From the cell containing the given text, extract its center point as [x, y] coordinate. 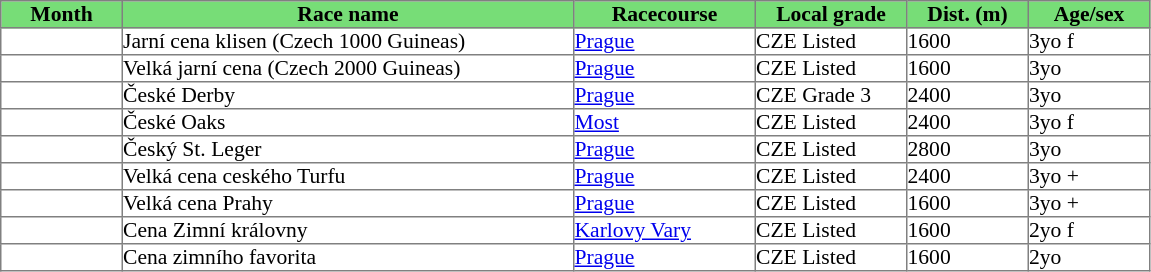
Karlovy Vary [665, 230]
Racecourse [665, 14]
2yo f [1089, 230]
2yo [1089, 258]
České Derby [348, 96]
Jarní cena klisen (Czech 1000 Guineas) [348, 42]
Dist. (m) [968, 14]
Velká jarní cena (Czech 2000 Guineas) [348, 68]
České Oaks [348, 122]
Local grade [831, 14]
Cena Zimní královny [348, 230]
Race name [348, 14]
CZE Grade 3 [831, 96]
Velká cena ceského Turfu [348, 176]
Most [665, 122]
2800 [968, 150]
Český St. Leger [348, 150]
Month [62, 14]
Cena zimního favorita [348, 258]
Velká cena Prahy [348, 204]
Age/sex [1089, 14]
